Locate the cell with the specified text and output its (x, y) center coordinate. 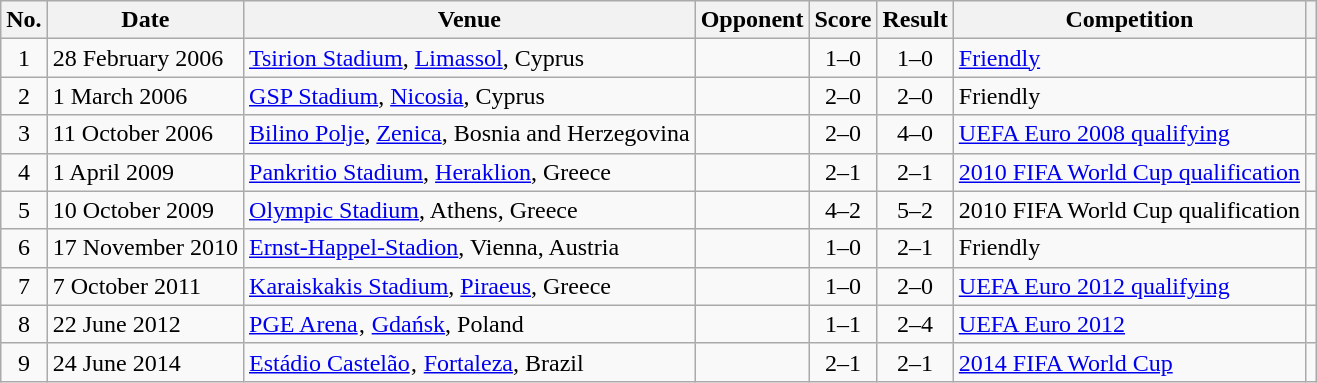
7 October 2011 (145, 286)
8 (24, 324)
2–4 (915, 324)
GSP Stadium, Nicosia, Cyprus (470, 96)
Tsirion Stadium, Limassol, Cyprus (470, 58)
11 October 2006 (145, 134)
Estádio Castelão‚ Fortaleza, Brazil (470, 362)
PGE Arena‚ Gdańsk, Poland (470, 324)
4–0 (915, 134)
4–2 (843, 210)
9 (24, 362)
Pankritio Stadium, Heraklion, Greece (470, 172)
1–1 (843, 324)
10 October 2009 (145, 210)
UEFA Euro 2012 qualifying (1129, 286)
UEFA Euro 2012 (1129, 324)
1 April 2009 (145, 172)
22 June 2012 (145, 324)
Karaiskakis Stadium, Piraeus, Greece (470, 286)
Bilino Polje, Zenica, Bosnia and Herzegovina (470, 134)
28 February 2006 (145, 58)
Date (145, 20)
24 June 2014 (145, 362)
Venue (470, 20)
17 November 2010 (145, 248)
5 (24, 210)
1 March 2006 (145, 96)
Ernst-Happel-Stadion, Vienna, Austria (470, 248)
Score (843, 20)
2 (24, 96)
Opponent (752, 20)
5–2 (915, 210)
1 (24, 58)
Result (915, 20)
Competition (1129, 20)
No. (24, 20)
3 (24, 134)
Olympic Stadium, Athens, Greece (470, 210)
6 (24, 248)
2014 FIFA World Cup (1129, 362)
UEFA Euro 2008 qualifying (1129, 134)
4 (24, 172)
7 (24, 286)
